For the text-containing cell, return its midpoint in (X, Y) coordinate format. 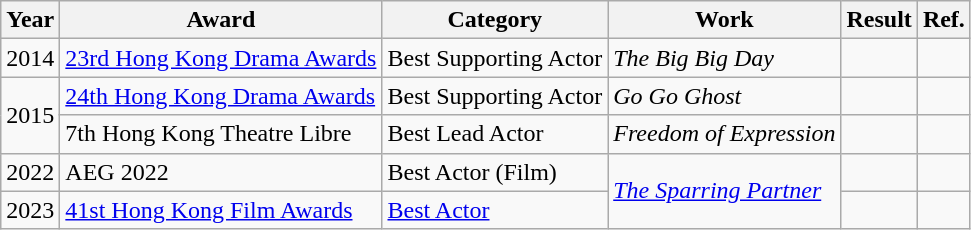
2015 (30, 115)
Year (30, 20)
Work (724, 20)
Award (221, 20)
Go Go Ghost (724, 96)
Result (879, 20)
41st Hong Kong Film Awards (221, 210)
7th Hong Kong Theatre Libre (221, 134)
Ref. (944, 20)
24th Hong Kong Drama Awards (221, 96)
The Sparring Partner (724, 191)
Best Actor (Film) (495, 172)
23rd Hong Kong Drama Awards (221, 58)
Best Lead Actor (495, 134)
The Big Big Day (724, 58)
2014 (30, 58)
AEG 2022 (221, 172)
Freedom of Expression (724, 134)
2022 (30, 172)
Best Actor (495, 210)
2023 (30, 210)
Category (495, 20)
